Extract the (X, Y) coordinate from the center of the cell holding the provided text.  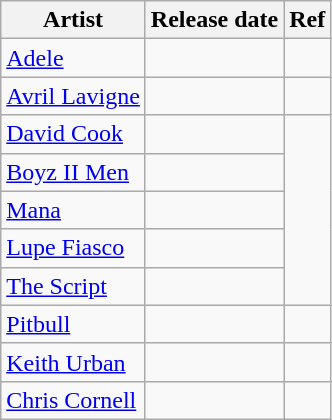
Boyz II Men (74, 172)
Avril Lavigne (74, 96)
Mana (74, 210)
Pitbull (74, 324)
The Script (74, 286)
Release date (214, 20)
Chris Cornell (74, 400)
Artist (74, 20)
Adele (74, 58)
Ref (308, 20)
Keith Urban (74, 362)
David Cook (74, 134)
Lupe Fiasco (74, 248)
